Extract the [X, Y] coordinate from the center of the cell holding the provided text.  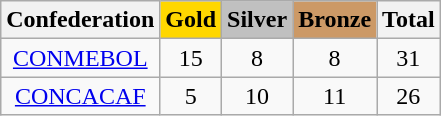
10 [258, 96]
CONMEBOL [80, 58]
15 [191, 58]
Total [409, 20]
11 [335, 96]
Silver [258, 20]
Confederation [80, 20]
31 [409, 58]
Gold [191, 20]
Bronze [335, 20]
5 [191, 96]
CONCACAF [80, 96]
26 [409, 96]
